Return (x, y) of the center of cell containing provided text 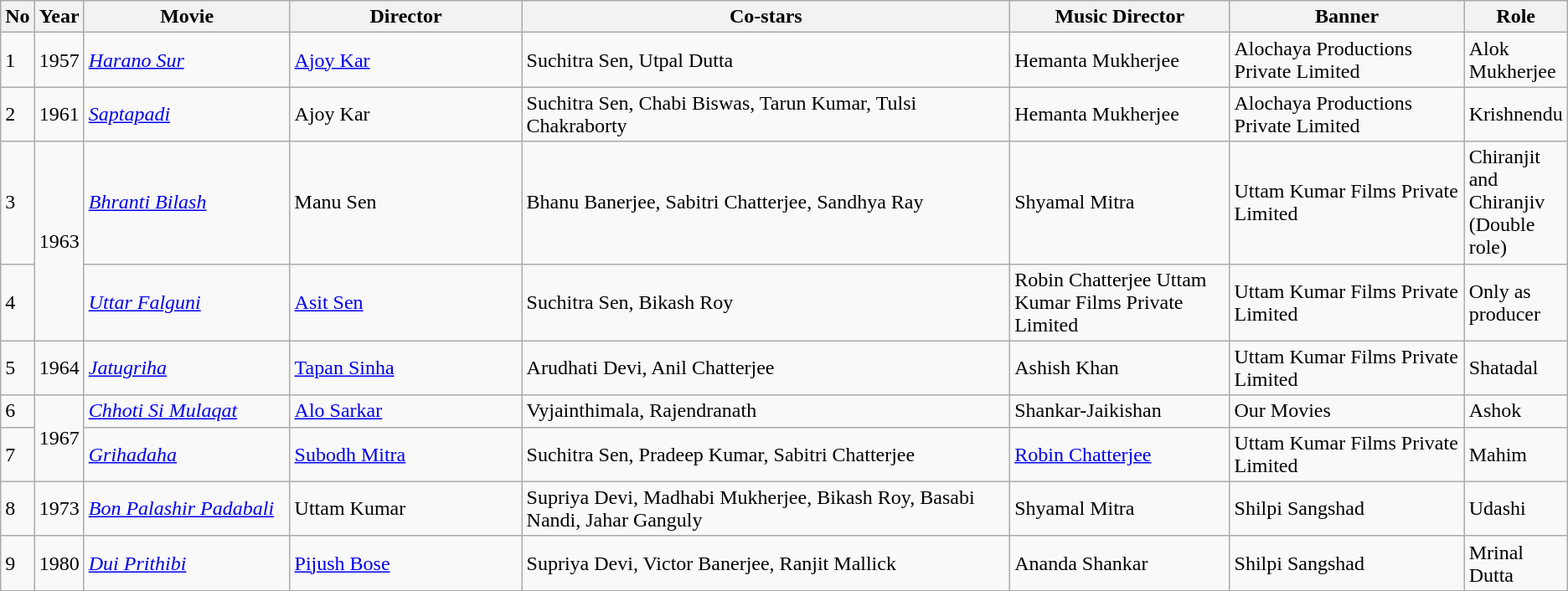
Our Movies (1347, 411)
Udashi (1516, 509)
Suchitra Sen, Pradeep Kumar, Sabitri Chatterjee (766, 454)
Year (59, 17)
Music Director (1120, 17)
Pijush Bose (405, 563)
1967 (59, 439)
Uttam Kumar (405, 509)
1980 (59, 563)
Chhoti Si Mulaqat (187, 411)
Role (1516, 17)
Subodh Mitra (405, 454)
Bhranti Bilash (187, 203)
Manu Sen (405, 203)
1973 (59, 509)
5 (18, 368)
Saptapadi (187, 114)
Robin Chatterjee Uttam Kumar Films Private Limited (1120, 302)
4 (18, 302)
Alo Sarkar (405, 411)
Robin Chatterjee (1120, 454)
Suchitra Sen, Chabi Biswas, Tarun Kumar, Tulsi Chakraborty (766, 114)
Suchitra Sen, Utpal Dutta (766, 60)
Movie (187, 17)
Supriya Devi, Madhabi Mukherjee, Bikash Roy, Basabi Nandi, Jahar Ganguly (766, 509)
7 (18, 454)
Co-stars (766, 17)
1 (18, 60)
Supriya Devi, Victor Banerjee, Ranjit Mallick (766, 563)
Mahim (1516, 454)
1957 (59, 60)
Banner (1347, 17)
Alok Mukherjee (1516, 60)
Director (405, 17)
No (18, 17)
Dui Prithibi (187, 563)
1961 (59, 114)
Ashish Khan (1120, 368)
Shatadal (1516, 368)
2 (18, 114)
8 (18, 509)
Shankar-Jaikishan (1120, 411)
Mrinal Dutta (1516, 563)
Asit Sen (405, 302)
Bhanu Banerjee, Sabitri Chatterjee, Sandhya Ray (766, 203)
Arudhati Devi, Anil Chatterjee (766, 368)
3 (18, 203)
1964 (59, 368)
Krishnendu (1516, 114)
Tapan Sinha (405, 368)
9 (18, 563)
Grihadaha (187, 454)
Jatugriha (187, 368)
Suchitra Sen, Bikash Roy (766, 302)
Harano Sur (187, 60)
Ashok (1516, 411)
Uttar Falguni (187, 302)
1963 (59, 241)
Vyjainthimala, Rajendranath (766, 411)
6 (18, 411)
Bon Palashir Padabali (187, 509)
Only as producer (1516, 302)
Chiranjit and Chiranjiv (Double role) (1516, 203)
Ananda Shankar (1120, 563)
